Capture the cell that displays the provided text and extract its (x, y) central coordinate. 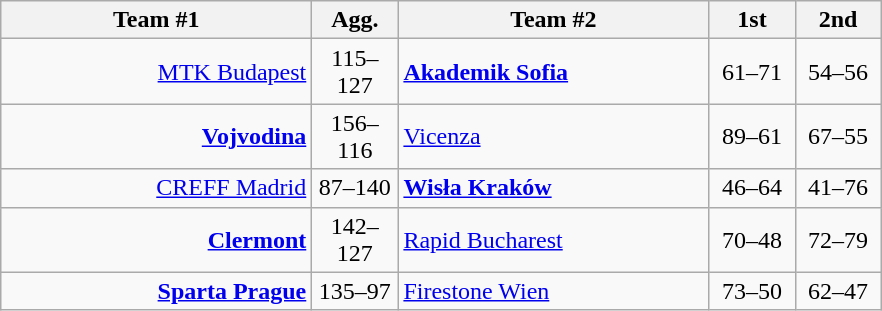
73–50 (752, 291)
67–55 (838, 136)
54–56 (838, 72)
61–71 (752, 72)
72–79 (838, 240)
135–97 (355, 291)
70–48 (752, 240)
Rapid Bucharest (554, 240)
46–64 (752, 188)
Agg. (355, 20)
Akademik Sofia (554, 72)
Vicenza (554, 136)
Firestone Wien (554, 291)
156–116 (355, 136)
62–47 (838, 291)
Team #2 (554, 20)
Team #1 (156, 20)
41–76 (838, 188)
Clermont (156, 240)
115–127 (355, 72)
1st (752, 20)
Sparta Prague (156, 291)
Vojvodina (156, 136)
CREFF Madrid (156, 188)
89–61 (752, 136)
2nd (838, 20)
87–140 (355, 188)
142–127 (355, 240)
MTK Budapest (156, 72)
Wisła Kraków (554, 188)
